Output the [X, Y] coordinate of the center of the cell containing the given text.  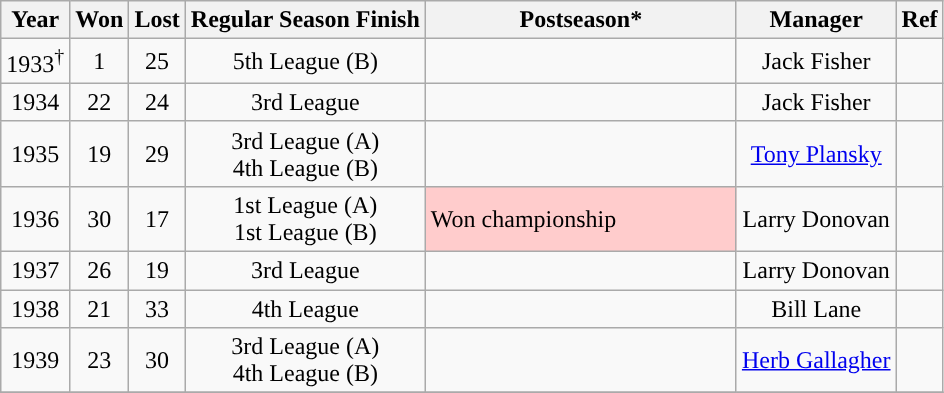
Ref [920, 20]
4th League [305, 309]
Herb Gallagher [816, 360]
25 [157, 62]
Bill Lane [816, 309]
Manager [816, 20]
1936 [36, 218]
Won [100, 20]
1 [100, 62]
Regular Season Finish [305, 20]
1939 [36, 360]
23 [100, 360]
24 [157, 102]
Tony Plansky [816, 154]
29 [157, 154]
1935 [36, 154]
21 [100, 309]
1933† [36, 62]
1937 [36, 271]
5th League (B) [305, 62]
1st League (A)1st League (B) [305, 218]
1938 [36, 309]
1934 [36, 102]
22 [100, 102]
Won championship [580, 218]
Lost [157, 20]
Year [36, 20]
17 [157, 218]
33 [157, 309]
26 [100, 271]
Postseason* [580, 20]
